Capture the cell that displays the provided text and extract its (X, Y) central coordinate. 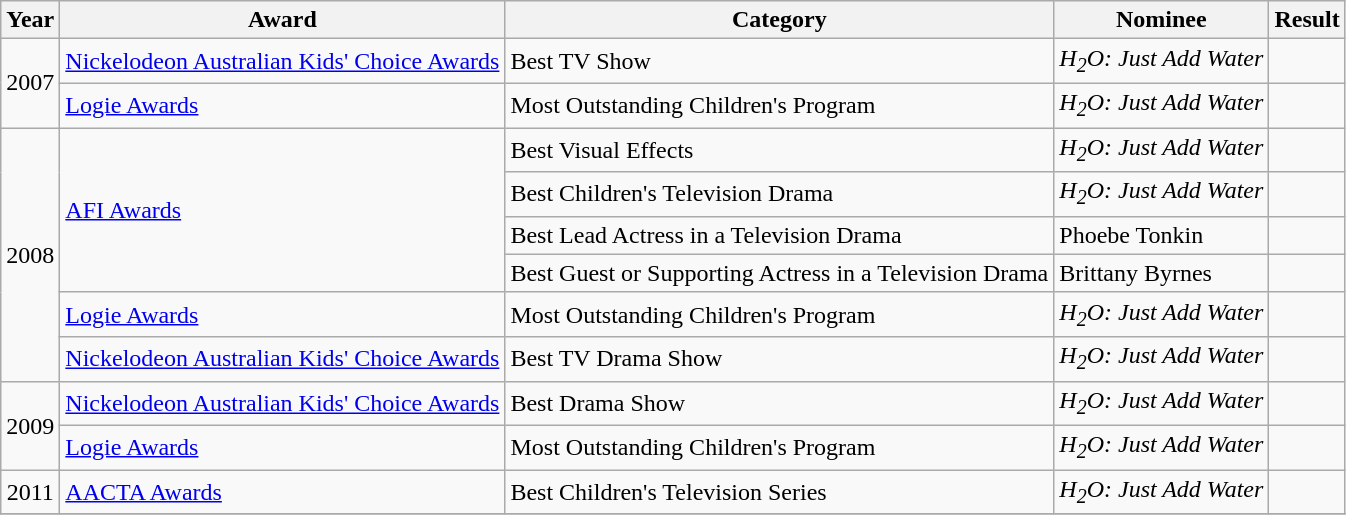
Best Lead Actress in a Television Drama (780, 235)
Result (1307, 20)
Best TV Show (780, 61)
Category (780, 20)
Phoebe Tonkin (1162, 235)
2007 (30, 84)
2009 (30, 426)
Year (30, 20)
Brittany Byrnes (1162, 273)
Best Guest or Supporting Actress in a Television Drama (780, 273)
Best TV Drama Show (780, 359)
Best Children's Television Series (780, 492)
2008 (30, 255)
2011 (30, 492)
AFI Awards (282, 210)
Best Visual Effects (780, 150)
Best Children's Television Drama (780, 194)
AACTA Awards (282, 492)
Nominee (1162, 20)
Best Drama Show (780, 403)
Award (282, 20)
